Scan for the cell matching the given text and deliver its [X, Y] coordinate at center. 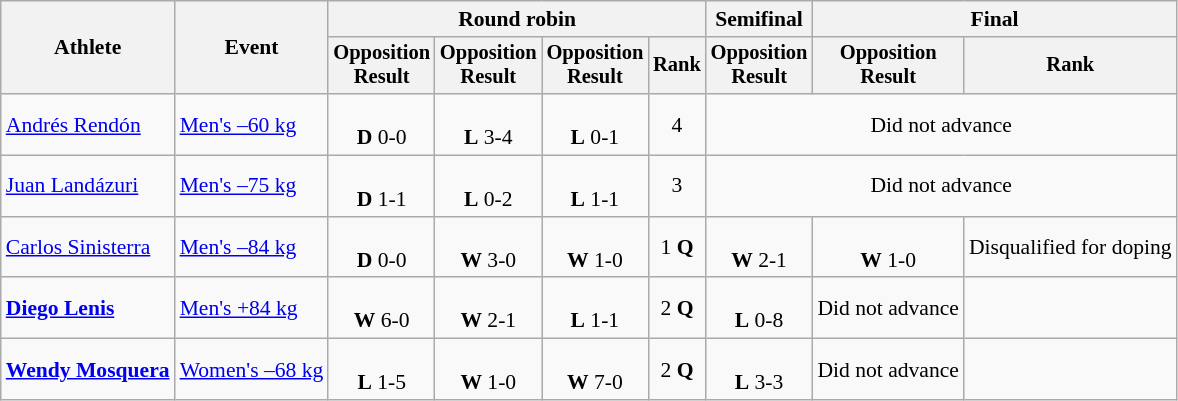
L 3-3 [760, 370]
Event [252, 48]
Men's –84 kg [252, 248]
W 3-0 [488, 248]
Diego Lenis [88, 308]
1 Q [677, 248]
Andrés Rendón [88, 124]
W 7-0 [596, 370]
L 0-2 [488, 186]
Athlete [88, 48]
Round robin [516, 19]
Wendy Mosquera [88, 370]
L 0-8 [760, 308]
Men's –75 kg [252, 186]
L 3-4 [488, 124]
Carlos Sinisterra [88, 248]
Men's +84 kg [252, 308]
Disqualified for doping [1070, 248]
L 1-5 [382, 370]
4 [677, 124]
W 6-0 [382, 308]
Men's –60 kg [252, 124]
Juan Landázuri [88, 186]
3 [677, 186]
L 0-1 [596, 124]
Semifinal [760, 19]
Women's –68 kg [252, 370]
Final [994, 19]
D 1-1 [382, 186]
